Determine the (X, Y) coordinate at the center of the cell enclosing the given text.  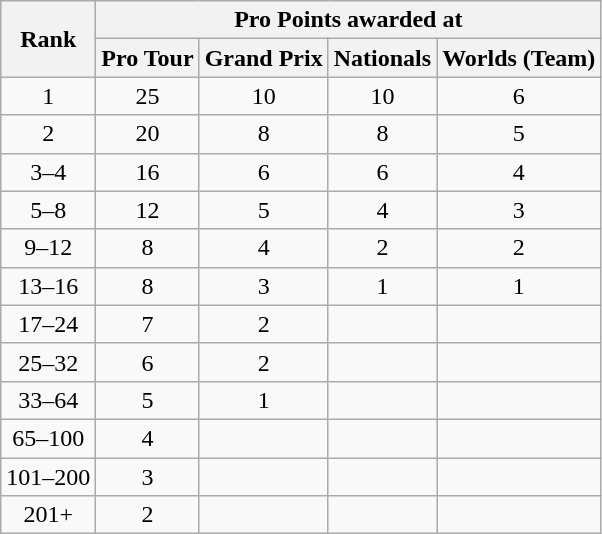
Pro Points awarded at (348, 20)
101–200 (48, 477)
20 (148, 134)
65–100 (48, 438)
Nationals (382, 58)
201+ (48, 515)
3–4 (48, 172)
33–64 (48, 400)
Grand Prix (264, 58)
9–12 (48, 248)
7 (148, 324)
25 (148, 96)
17–24 (48, 324)
Pro Tour (148, 58)
13–16 (48, 286)
Worlds (Team) (519, 58)
16 (148, 172)
5–8 (48, 210)
Rank (48, 39)
12 (148, 210)
25–32 (48, 362)
